Output the (x, y) coordinate of the center of the cell containing the given text.  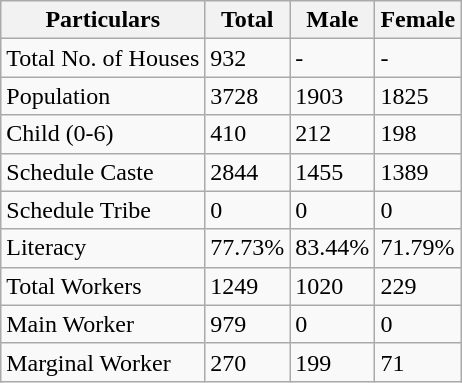
Schedule Tribe (103, 210)
270 (248, 362)
1825 (418, 96)
Total (248, 20)
212 (332, 134)
199 (332, 362)
1455 (332, 172)
Marginal Worker (103, 362)
Schedule Caste (103, 172)
Female (418, 20)
1020 (332, 286)
71 (418, 362)
Literacy (103, 248)
1389 (418, 172)
Child (0-6) (103, 134)
Total Workers (103, 286)
198 (418, 134)
410 (248, 134)
3728 (248, 96)
Male (332, 20)
Main Worker (103, 324)
932 (248, 58)
1903 (332, 96)
83.44% (332, 248)
71.79% (418, 248)
Particulars (103, 20)
Total No. of Houses (103, 58)
2844 (248, 172)
77.73% (248, 248)
979 (248, 324)
Population (103, 96)
229 (418, 286)
1249 (248, 286)
